Identify which cell holds the provided text, then report its (X, Y) central coordinate. 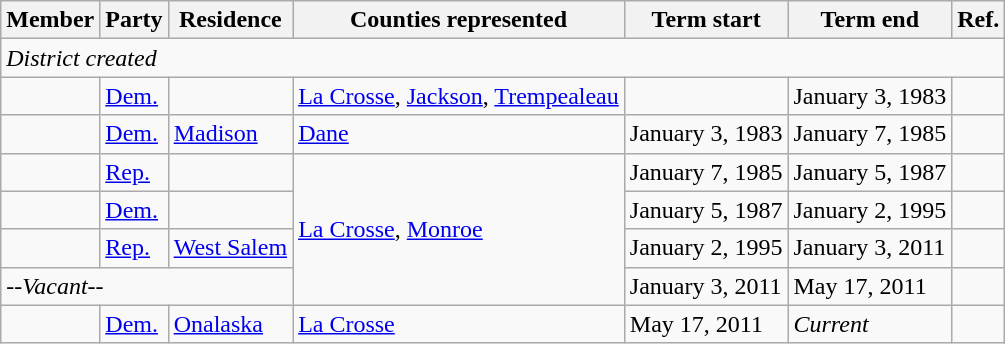
West Salem (230, 248)
--Vacant-- (147, 286)
Party (134, 20)
La Crosse (459, 324)
La Crosse, Monroe (459, 229)
Onalaska (230, 324)
Member (50, 20)
Current (870, 324)
District created (503, 58)
Residence (230, 20)
La Crosse, Jackson, Trempealeau (459, 96)
Madison (230, 134)
Term end (870, 20)
Dane (459, 134)
Counties represented (459, 20)
Term start (706, 20)
Ref. (978, 20)
